Find where the given text appears and provide that cell's center as (x, y) coordinate. 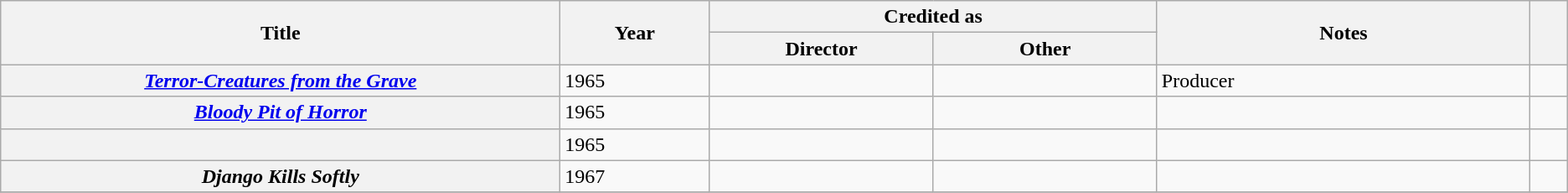
1967 (635, 176)
Terror-Creatures from the Grave (281, 81)
Title (281, 33)
Bloody Pit of Horror (281, 112)
Producer (1344, 81)
Director (821, 49)
Credited as (933, 17)
Year (635, 33)
Django Kills Softly (281, 176)
Other (1045, 49)
Notes (1344, 33)
